Return [x, y] of the center of cell containing provided text 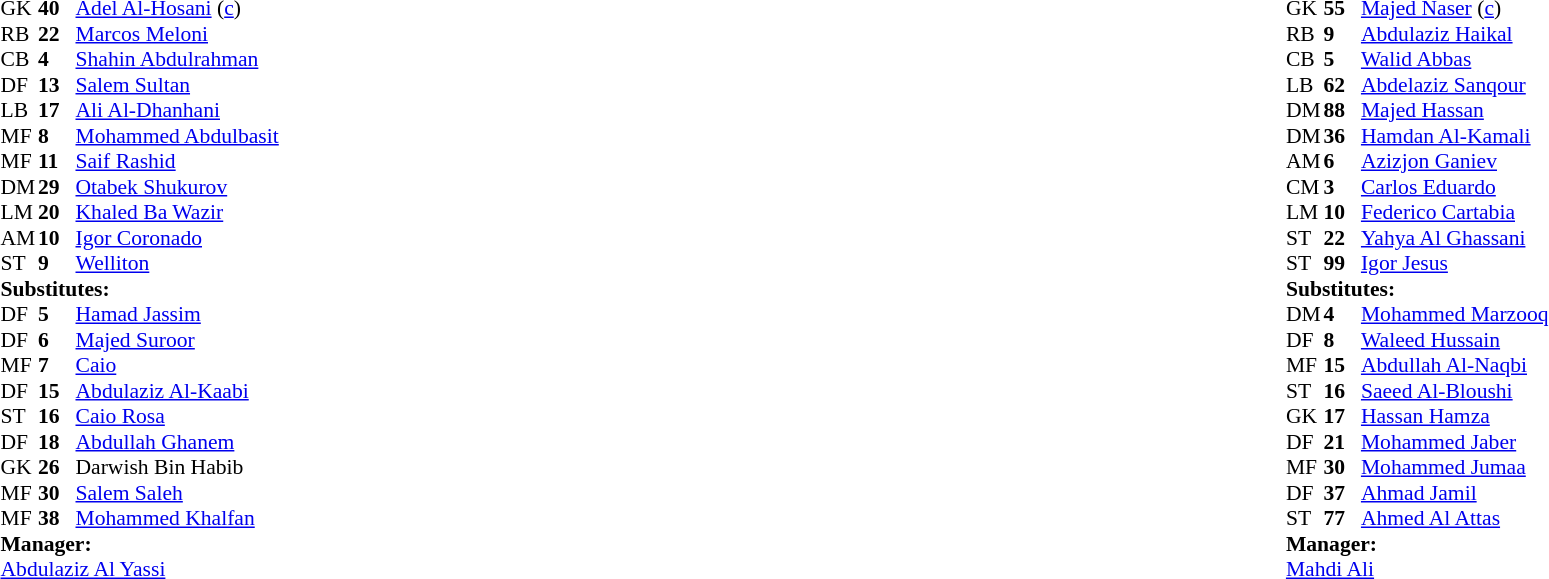
Saeed Al-Bloushi [1455, 391]
Carlos Eduardo [1455, 187]
Yahya Al Ghassani [1455, 238]
Abdullah Ghanem [178, 442]
Ahmad Jamil [1455, 493]
37 [1342, 493]
Mohammed Jumaa [1455, 467]
99 [1342, 263]
Caio [178, 365]
7 [57, 365]
Azizjon Ganiev [1455, 161]
Federico Cartabia [1455, 213]
18 [57, 442]
Marcos Meloni [178, 34]
Saif Rashid [178, 161]
11 [57, 161]
62 [1342, 85]
Igor Coronado [178, 238]
Majed Suroor [178, 340]
Abdelaziz Sanqour [1455, 85]
38 [57, 519]
21 [1342, 442]
Darwish Bin Habib [178, 467]
36 [1342, 136]
88 [1342, 111]
29 [57, 187]
3 [1342, 187]
77 [1342, 519]
Shahin Abdulrahman [178, 59]
20 [57, 213]
Salem Sultan [178, 85]
Hamdan Al-Kamali [1455, 136]
Salem Saleh [178, 493]
Igor Jesus [1455, 263]
Abdullah Al-Naqbi [1455, 365]
13 [57, 85]
Welliton [178, 263]
Ali Al-Dhanhani [178, 111]
Hassan Hamza [1455, 417]
Otabek Shukurov [178, 187]
Khaled Ba Wazir [178, 213]
CM [1305, 187]
Waleed Hussain [1455, 340]
26 [57, 467]
Caio Rosa [178, 417]
Ahmed Al Attas [1455, 519]
Walid Abbas [1455, 59]
Hamad Jassim [178, 315]
Mohammed Khalfan [178, 519]
Abdulaziz Al-Kaabi [178, 391]
Abdulaziz Haikal [1455, 34]
Mohammed Abdulbasit [178, 136]
Majed Hassan [1455, 111]
Mohammed Jaber [1455, 442]
Mohammed Marzooq [1455, 315]
